Extract the [x, y] coordinate from the center of the cell holding the provided text.  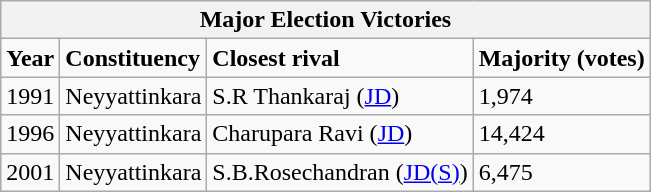
1,974 [562, 96]
14,424 [562, 134]
6,475 [562, 172]
Major Election Victories [326, 20]
2001 [30, 172]
Year [30, 58]
1996 [30, 134]
Closest rival [340, 58]
S.B.Rosechandran (JD(S)) [340, 172]
Majority (votes) [562, 58]
S.R Thankaraj (JD) [340, 96]
Charupara Ravi (JD) [340, 134]
Constituency [134, 58]
1991 [30, 96]
